Provide the [x, y] coordinate of the cell's center where the given text is located.  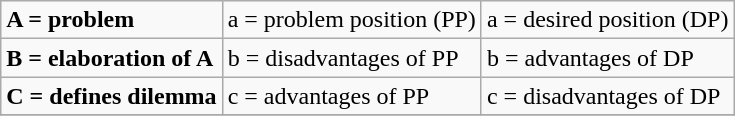
b = disadvantages of PP [352, 58]
A = problem [112, 20]
c = advantages of PP [352, 96]
C = defines dilemma [112, 96]
c = disadvantages of DP [608, 96]
B = elaboration of A [112, 58]
a = desired position (DP) [608, 20]
a = problem position (PP) [352, 20]
b = advantages of DP [608, 58]
